Pinpoint the cell where the given text exists, returning its (X, Y) midpoint coordinate. 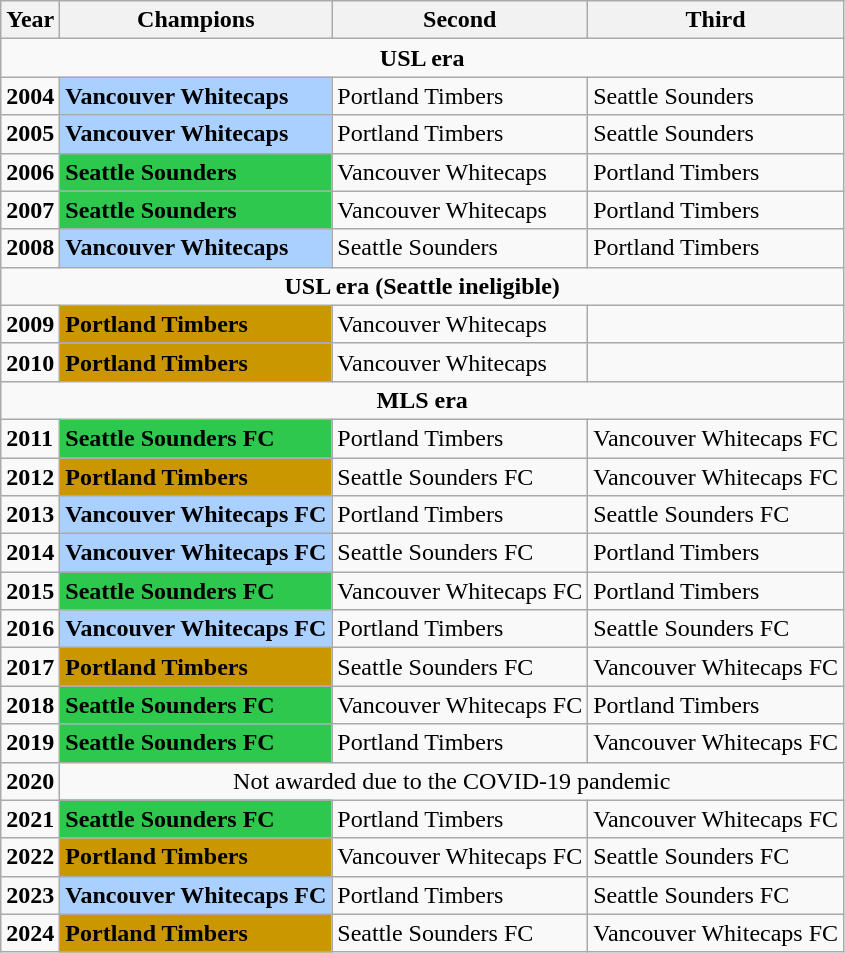
Champions (196, 20)
2012 (30, 477)
2010 (30, 362)
Third (716, 20)
Not awarded due to the COVID-19 pandemic (452, 781)
Second (460, 20)
2005 (30, 134)
2006 (30, 172)
2021 (30, 819)
MLS era (422, 400)
2018 (30, 705)
2015 (30, 591)
USL era (Seattle ineligible) (422, 286)
2022 (30, 857)
2013 (30, 515)
Year (30, 20)
2004 (30, 96)
2023 (30, 895)
2011 (30, 438)
2008 (30, 248)
2009 (30, 324)
2016 (30, 629)
2024 (30, 933)
2007 (30, 210)
2020 (30, 781)
2014 (30, 553)
2019 (30, 743)
2017 (30, 667)
USL era (422, 58)
